Return the [x, y] coordinate for the center point of the cell that contains the specified text.  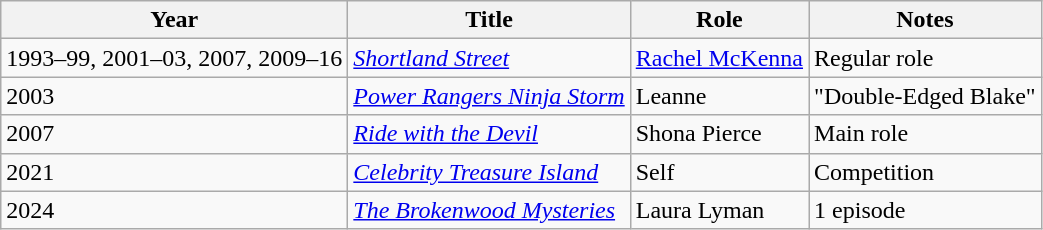
Role [719, 20]
Self [719, 172]
1993–99, 2001–03, 2007, 2009–16 [174, 58]
Ride with the Devil [489, 134]
2024 [174, 210]
Notes [926, 20]
1 episode [926, 210]
Laura Lyman [719, 210]
"Double-Edged Blake" [926, 96]
Leanne [719, 96]
The Brokenwood Mysteries [489, 210]
Year [174, 20]
2021 [174, 172]
Rachel McKenna [719, 58]
Power Rangers Ninja Storm [489, 96]
Main role [926, 134]
2003 [174, 96]
Celebrity Treasure Island [489, 172]
Shortland Street [489, 58]
2007 [174, 134]
Title [489, 20]
Regular role [926, 58]
Competition [926, 172]
Shona Pierce [719, 134]
